Detect which cell encompasses the target text, then output its [X, Y] center coordinate. 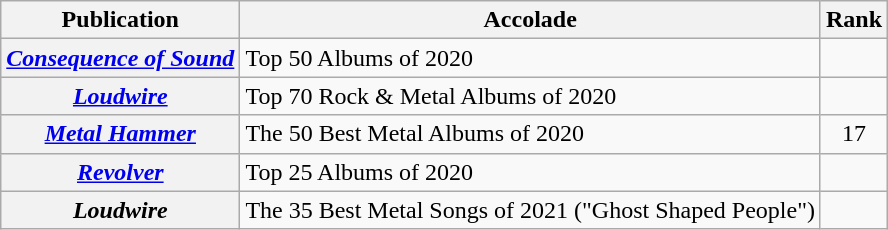
Publication [120, 20]
The 50 Best Metal Albums of 2020 [530, 134]
Revolver [120, 172]
The 35 Best Metal Songs of 2021 ("Ghost Shaped People") [530, 210]
Top 50 Albums of 2020 [530, 58]
Rank [854, 20]
Top 25 Albums of 2020 [530, 172]
Accolade [530, 20]
Top 70 Rock & Metal Albums of 2020 [530, 96]
17 [854, 134]
Consequence of Sound [120, 58]
Metal Hammer [120, 134]
